Find where the given text appears and provide that cell's center as (X, Y) coordinate. 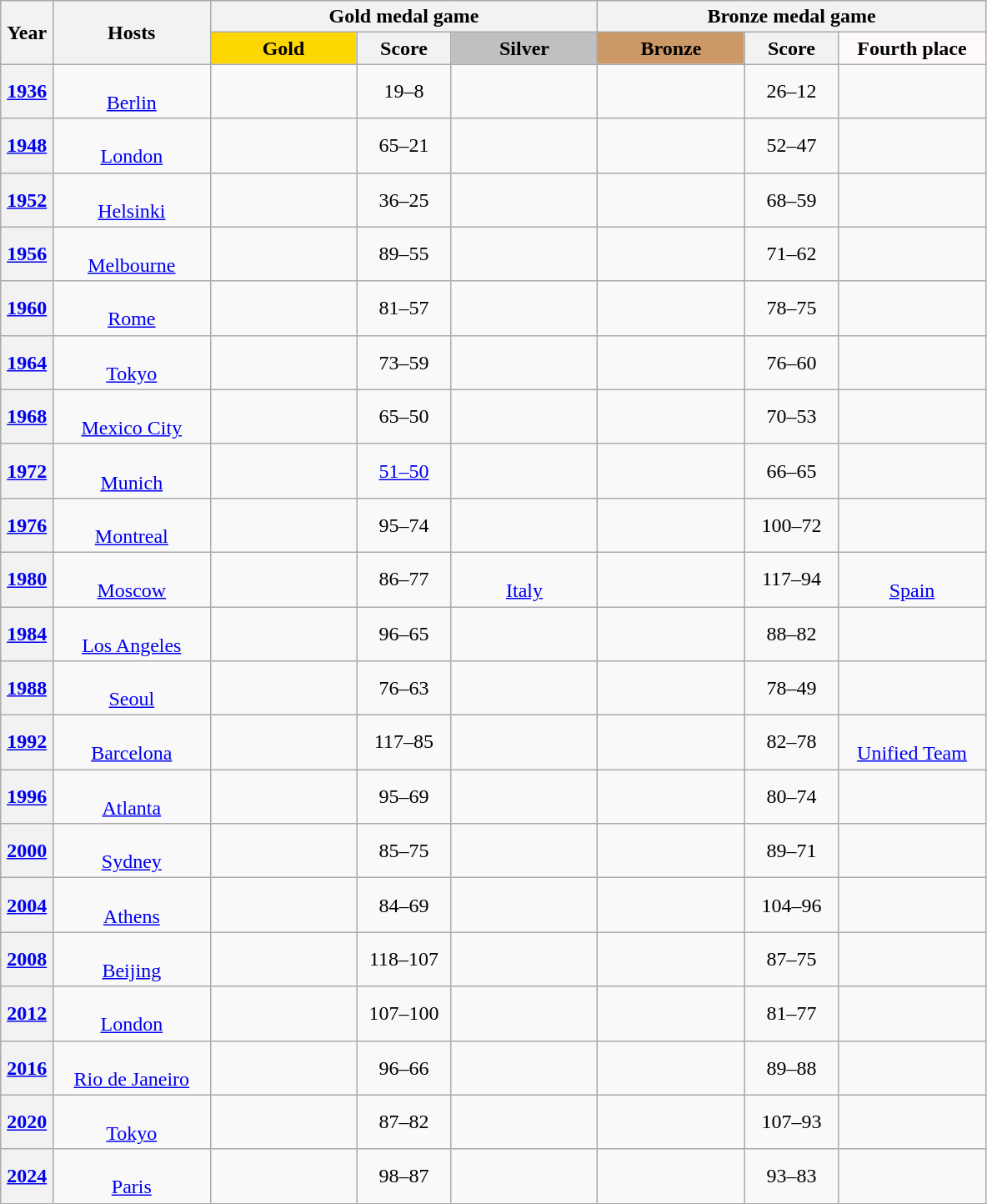
Spain (912, 579)
52–47 (792, 145)
1948 (27, 145)
2004 (27, 906)
1988 (27, 689)
1968 (27, 417)
Athens (132, 906)
19–8 (403, 92)
Bronze medal game (792, 17)
1980 (27, 579)
1992 (27, 742)
Gold (283, 48)
26–12 (792, 92)
68–59 (792, 200)
89–71 (792, 850)
96–66 (403, 1067)
95–74 (403, 525)
Silver (524, 48)
2016 (27, 1067)
86–77 (403, 579)
66–65 (792, 470)
93–83 (792, 1176)
1996 (27, 797)
117–85 (403, 742)
84–69 (403, 906)
70–53 (792, 417)
Hosts (132, 33)
1956 (27, 253)
1984 (27, 634)
1964 (27, 362)
88–82 (792, 634)
Gold medal game (403, 17)
Melbourne (132, 253)
Mexico City (132, 417)
Helsinki (132, 200)
81–57 (403, 309)
85–75 (403, 850)
Moscow (132, 579)
1936 (27, 92)
82–78 (792, 742)
87–82 (403, 1122)
76–60 (792, 362)
100–72 (792, 525)
Bronze (671, 48)
89–88 (792, 1067)
1976 (27, 525)
36–25 (403, 200)
1952 (27, 200)
107–100 (403, 1014)
Year (27, 33)
96–65 (403, 634)
87–75 (792, 959)
Berlin (132, 92)
81–77 (792, 1014)
65–21 (403, 145)
Atlanta (132, 797)
2000 (27, 850)
2020 (27, 1122)
78–49 (792, 689)
Beijing (132, 959)
118–107 (403, 959)
Barcelona (132, 742)
2008 (27, 959)
95–69 (403, 797)
89–55 (403, 253)
Paris (132, 1176)
107–93 (792, 1122)
65–50 (403, 417)
71–62 (792, 253)
80–74 (792, 797)
78–75 (792, 309)
Munich (132, 470)
117–94 (792, 579)
1960 (27, 309)
Fourth place (912, 48)
51–50 (403, 470)
Rome (132, 309)
1972 (27, 470)
2012 (27, 1014)
Los Angeles (132, 634)
76–63 (403, 689)
104–96 (792, 906)
98–87 (403, 1176)
73–59 (403, 362)
Sydney (132, 850)
2024 (27, 1176)
Rio de Janeiro (132, 1067)
Italy (524, 579)
Montreal (132, 525)
Seoul (132, 689)
Unified Team (912, 742)
